Find where the given text appears and provide that cell's center as [X, Y] coordinate. 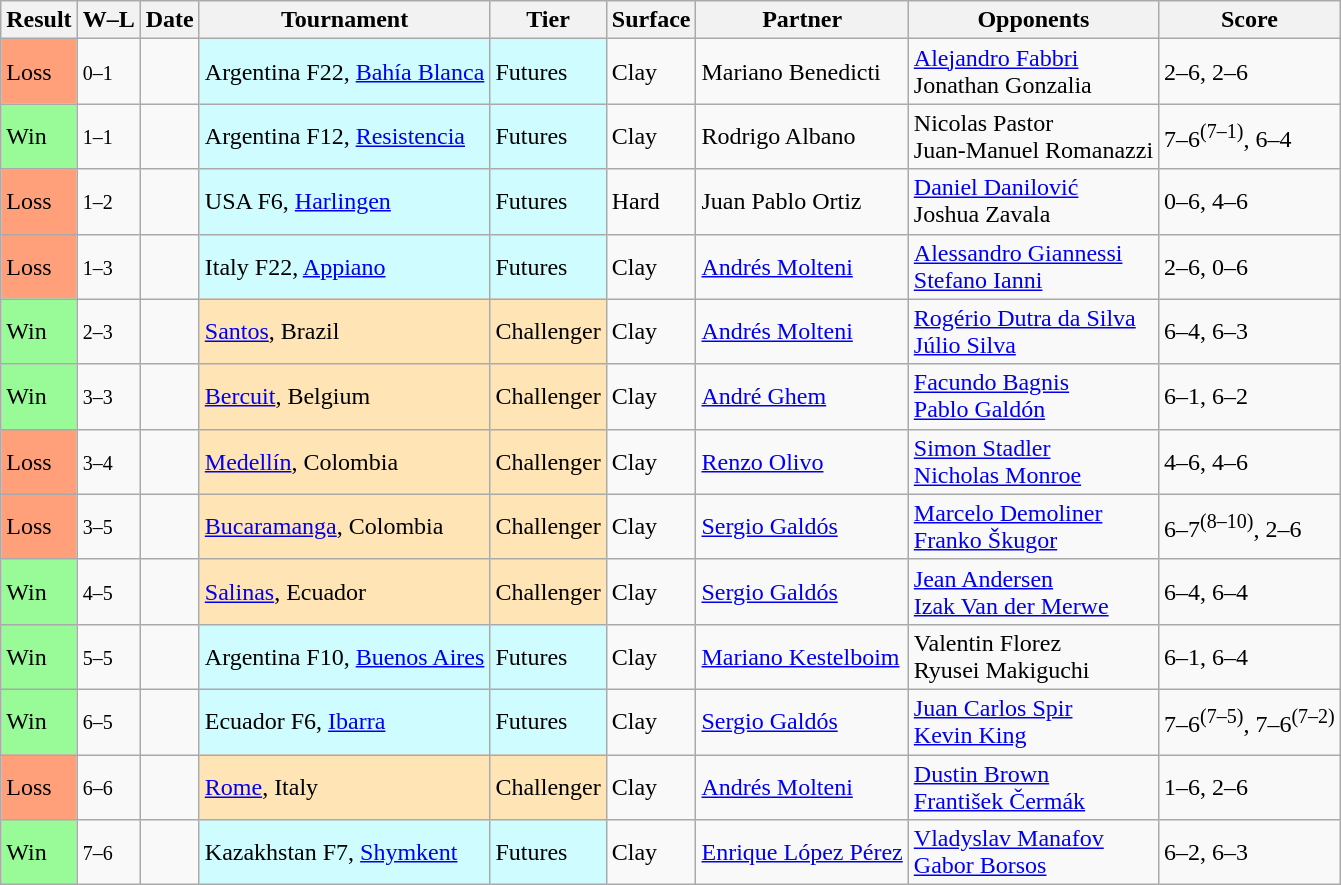
Argentina F22, Bahía Blanca [344, 72]
2–3 [108, 332]
Alejandro Fabbri Jonathan Gonzalia [1033, 72]
Argentina F12, Resistencia [344, 136]
6–5 [108, 722]
1–6, 2–6 [1250, 786]
2–6, 2–6 [1250, 72]
W–L [108, 20]
Dustin Brown František Čermák [1033, 786]
Daniel Danilović Joshua Zavala [1033, 202]
Alessandro Giannessi Stefano Ianni [1033, 266]
3–5 [108, 526]
7–6 [108, 852]
Date [170, 20]
Tier [548, 20]
Medellín, Colombia [344, 462]
André Ghem [802, 396]
0–6, 4–6 [1250, 202]
Score [1250, 20]
Rodrigo Albano [802, 136]
2–6, 0–6 [1250, 266]
6–2, 6–3 [1250, 852]
Opponents [1033, 20]
7–6(7–5), 7–6(7–2) [1250, 722]
Renzo Olivo [802, 462]
Rogério Dutra da Silva Júlio Silva [1033, 332]
Result [39, 20]
Simon Stadler Nicholas Monroe [1033, 462]
Jean Andersen Izak Van der Merwe [1033, 592]
Valentin Florez Ryusei Makiguchi [1033, 656]
6–1, 6–4 [1250, 656]
Santos, Brazil [344, 332]
Bucaramanga, Colombia [344, 526]
3–3 [108, 396]
Juan Pablo Ortiz [802, 202]
Rome, Italy [344, 786]
Facundo Bagnis Pablo Galdón [1033, 396]
6–4, 6–3 [1250, 332]
6–1, 6–2 [1250, 396]
Marcelo Demoliner Franko Škugor [1033, 526]
Ecuador F6, Ibarra [344, 722]
0–1 [108, 72]
Partner [802, 20]
Tournament [344, 20]
Surface [651, 20]
6–6 [108, 786]
Mariano Benedicti [802, 72]
4–6, 4–6 [1250, 462]
Kazakhstan F7, Shymkent [344, 852]
Enrique López Pérez [802, 852]
Vladyslav Manafov Gabor Borsos [1033, 852]
5–5 [108, 656]
Mariano Kestelboim [802, 656]
7–6(7–1), 6–4 [1250, 136]
Nicolas Pastor Juan-Manuel Romanazzi [1033, 136]
Bercuit, Belgium [344, 396]
1–1 [108, 136]
Italy F22, Appiano [344, 266]
Salinas, Ecuador [344, 592]
Hard [651, 202]
USA F6, Harlingen [344, 202]
4–5 [108, 592]
6–7(8–10), 2–6 [1250, 526]
Argentina F10, Buenos Aires [344, 656]
6–4, 6–4 [1250, 592]
3–4 [108, 462]
Juan Carlos Spir Kevin King [1033, 722]
1–3 [108, 266]
1–2 [108, 202]
